Return the (x, y) coordinate for the center point of the cell that contains the specified text.  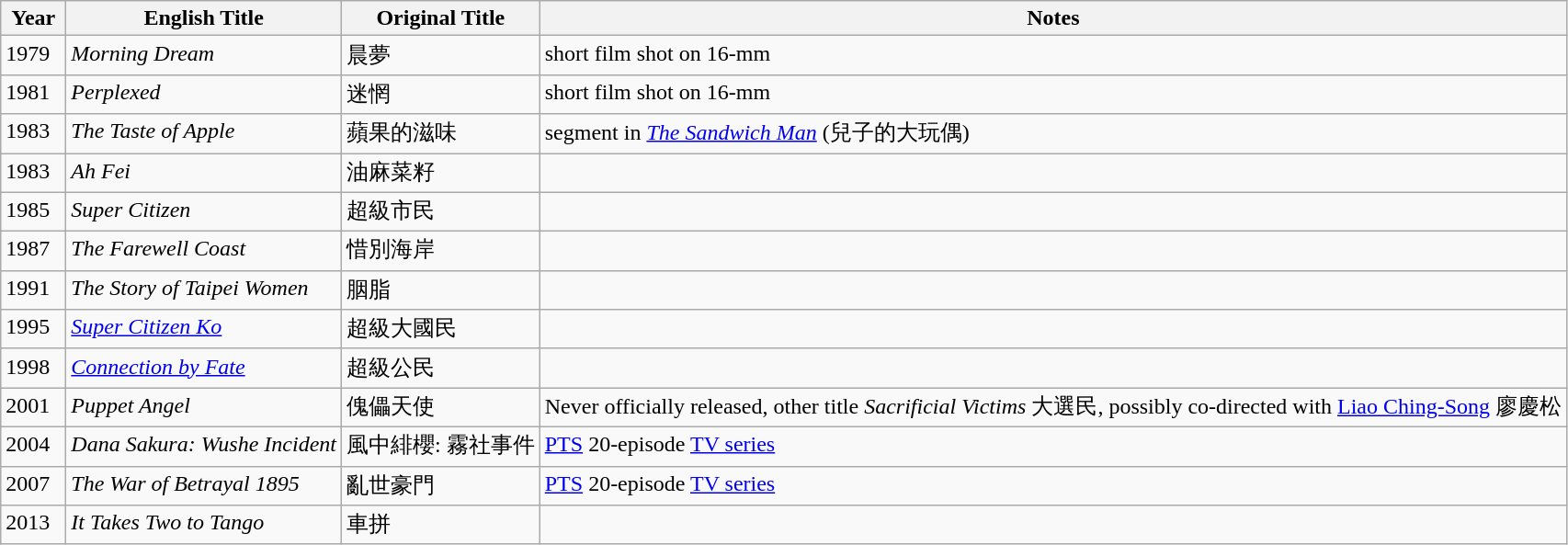
1981 (33, 94)
超級大國民 (440, 329)
Morning Dream (204, 55)
It Takes Two to Tango (204, 526)
2004 (33, 447)
超級市民 (440, 211)
胭脂 (440, 290)
蘋果的滋味 (440, 134)
風中緋櫻: 霧社事件 (440, 447)
segment in The Sandwich Man (兒子的大玩偶) (1053, 134)
2001 (33, 408)
亂世豪門 (440, 485)
Dana Sakura: Wushe Incident (204, 447)
2013 (33, 526)
1991 (33, 290)
1987 (33, 252)
Notes (1053, 18)
Connection by Fate (204, 368)
Original Title (440, 18)
超級公民 (440, 368)
Ah Fei (204, 173)
The Taste of Apple (204, 134)
迷惘 (440, 94)
油麻菜籽 (440, 173)
1979 (33, 55)
Super Citizen (204, 211)
車拼 (440, 526)
惜別海岸 (440, 252)
The War of Betrayal 1895 (204, 485)
Never officially released, other title Sacrificial Victims 大選民, possibly co-directed with Liao Ching-Song 廖慶松 (1053, 408)
1998 (33, 368)
Year (33, 18)
1985 (33, 211)
1995 (33, 329)
English Title (204, 18)
2007 (33, 485)
晨夢 (440, 55)
The Story of Taipei Women (204, 290)
Super Citizen Ko (204, 329)
Puppet Angel (204, 408)
傀儡天使 (440, 408)
Perplexed (204, 94)
The Farewell Coast (204, 252)
